Determine the [X, Y] coordinate at the center of the cell enclosing the given text.  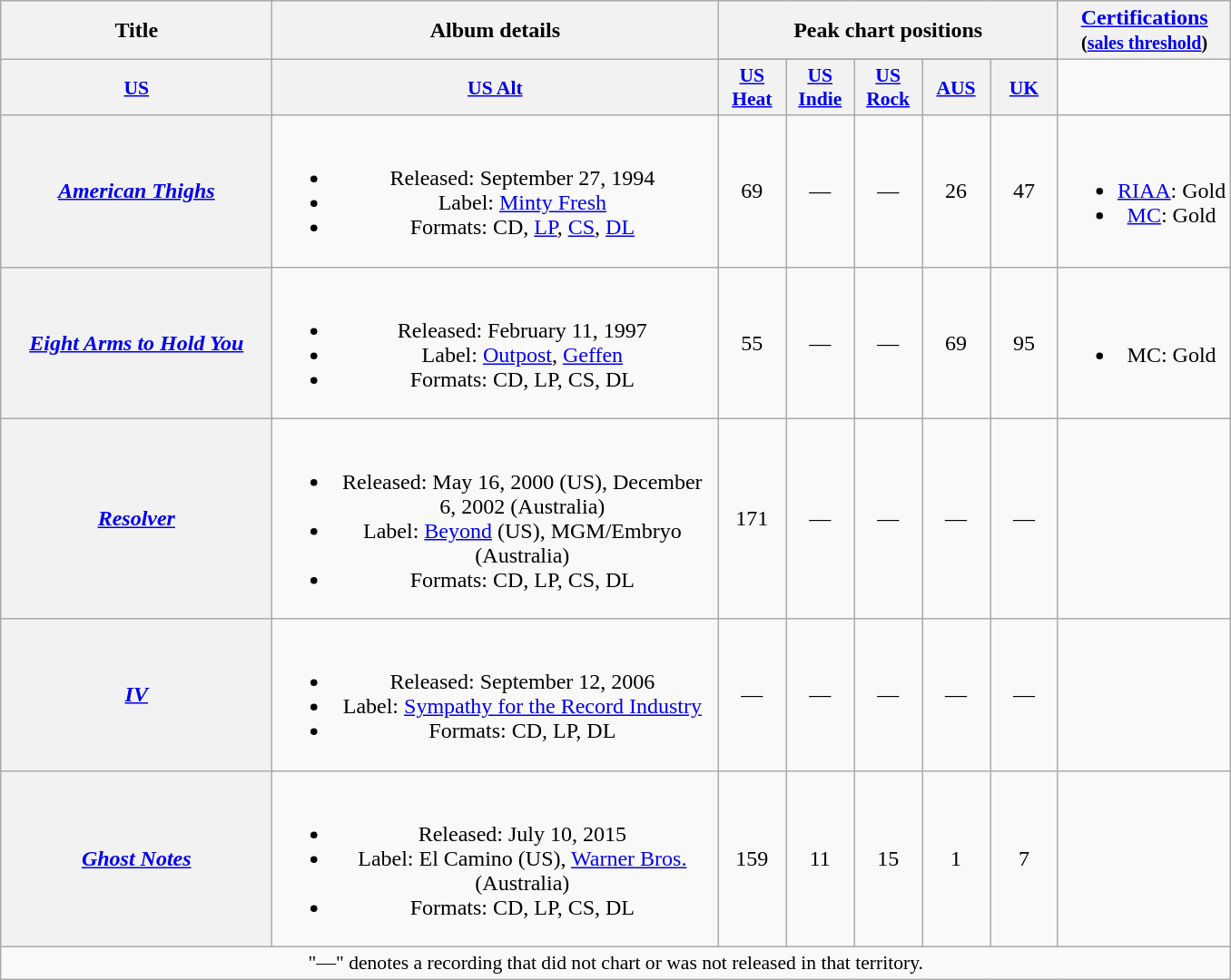
11 [821, 858]
"—" denotes a recording that did not chart or was not released in that territory. [615, 963]
US Rock [888, 87]
26 [957, 191]
1 [957, 858]
AUS [957, 87]
47 [1024, 191]
MC: Gold [1144, 343]
7 [1024, 858]
55 [752, 343]
US Alt [496, 87]
Released: May 16, 2000 (US), December 6, 2002 (Australia)Label: Beyond (US), MGM/Embryo (Australia)Formats: CD, LP, CS, DL [496, 519]
Eight Arms to Hold You [136, 343]
IV [136, 695]
15 [888, 858]
Album details [496, 31]
UK [1024, 87]
Title [136, 31]
US Heat [752, 87]
Resolver [136, 519]
Released: February 11, 1997Label: Outpost, GeffenFormats: CD, LP, CS, DL [496, 343]
US Indie [821, 87]
Peak chart positions [888, 31]
US [136, 87]
171 [752, 519]
Ghost Notes [136, 858]
95 [1024, 343]
American Thighs [136, 191]
Released: July 10, 2015Label: El Camino (US), Warner Bros. (Australia)Formats: CD, LP, CS, DL [496, 858]
Released: September 12, 2006Label: Sympathy for the Record IndustryFormats: CD, LP, DL [496, 695]
RIAA: GoldMC: Gold [1144, 191]
Released: September 27, 1994Label: Minty FreshFormats: CD, LP, CS, DL [496, 191]
Certifications(sales threshold) [1144, 31]
159 [752, 858]
